Pinpoint the cell where the given text exists, returning its [x, y] midpoint coordinate. 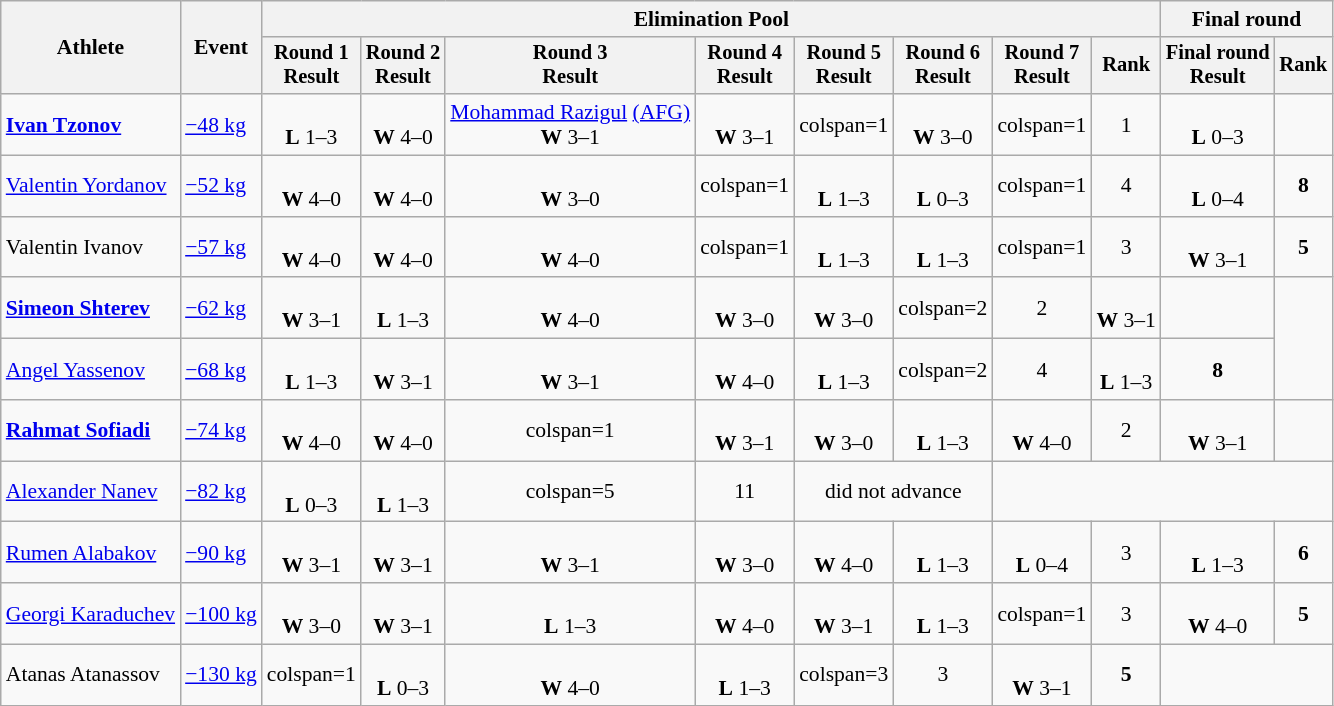
11 [744, 492]
−90 kg [221, 552]
Round 4Result [744, 66]
−52 kg [221, 186]
Final round [1246, 19]
Alexander Nanev [90, 492]
Round 1Result [312, 66]
6 [1303, 552]
−74 kg [221, 430]
Round 2Result [403, 66]
Atanas Atanassov [90, 676]
Valentin Ivanov [90, 248]
Round 6Result [942, 66]
−48 kg [221, 124]
Round 5Result [844, 66]
−57 kg [221, 248]
Event [221, 48]
−130 kg [221, 676]
Round 7Result [1042, 66]
−68 kg [221, 370]
Angel Yassenov [90, 370]
Round 3Result [570, 66]
Valentin Yordanov [90, 186]
Rumen Alabakov [90, 552]
Mohammad Razigul (AFG) W 3–1 [570, 124]
1 [1126, 124]
−62 kg [221, 308]
did not advance [893, 492]
Elimination Pool [712, 19]
colspan=5 [570, 492]
Athlete [90, 48]
Simeon Shterev [90, 308]
−100 kg [221, 614]
Georgi Karaduchev [90, 614]
colspan=3 [844, 676]
Rahmat Sofiadi [90, 430]
Final roundResult [1218, 66]
Ivan Tzonov [90, 124]
−82 kg [221, 492]
